Return the [X, Y] coordinate for the center point of the cell that contains the specified text.  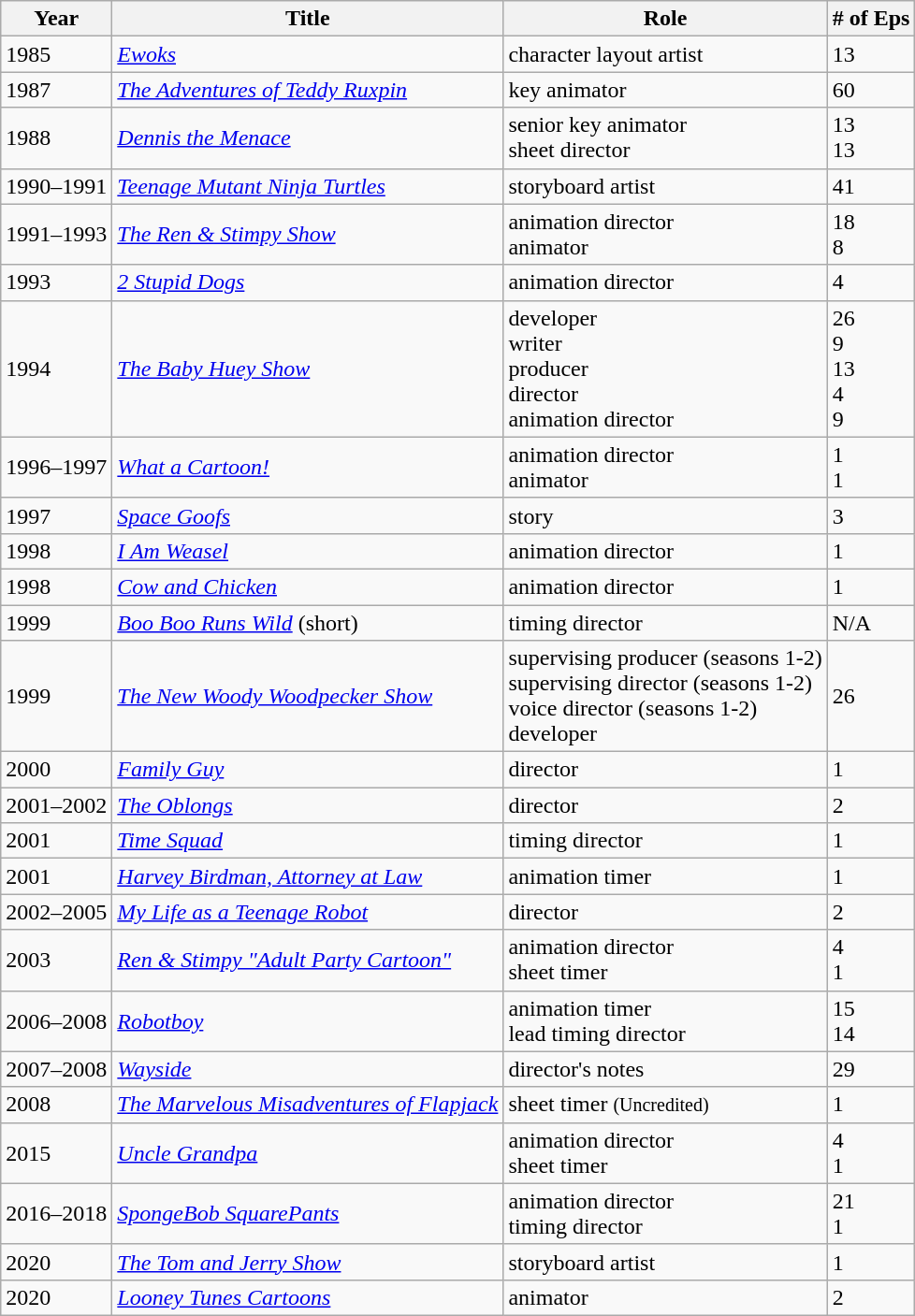
Space Goofs [308, 515]
# of Eps [871, 19]
Uncle Grandpa [308, 1152]
1990–1991 [56, 186]
2 Stupid Dogs [308, 282]
188 [871, 234]
Ren & Stimpy "Adult Party Cartoon" [308, 960]
The New Woody Woodpecker Show [308, 696]
2001–2002 [56, 805]
2003 [56, 960]
29 [871, 1069]
1988 [56, 138]
Ewoks [308, 54]
Robotboy [308, 1021]
1997 [56, 515]
1313 [871, 138]
Wayside [308, 1069]
3 [871, 515]
key animator [665, 90]
60 [871, 90]
1514 [871, 1021]
animator [665, 1297]
Boo Boo Runs Wild (short) [308, 622]
The Ren & Stimpy Show [308, 234]
The Tom and Jerry Show [308, 1262]
2015 [56, 1152]
1985 [56, 54]
Teenage Mutant Ninja Turtles [308, 186]
animation timer [665, 876]
animation directortiming director [665, 1214]
The Baby Huey Show [308, 369]
developerwriterproducerdirectoranimation director [665, 369]
13 [871, 54]
4 [871, 282]
N/A [871, 622]
The Adventures of Teddy Ruxpin [308, 90]
1994 [56, 369]
2002–2005 [56, 912]
The Oblongs [308, 805]
2007–2008 [56, 1069]
director's notes [665, 1069]
senior key animatorsheet director [665, 138]
animation timerlead timing director [665, 1021]
Harvey Birdman, Attorney at Law [308, 876]
2006–2008 [56, 1021]
Year [56, 19]
story [665, 515]
I Am Weasel [308, 551]
2691349 [871, 369]
Looney Tunes Cartoons [308, 1297]
2000 [56, 770]
My Life as a Teenage Robot [308, 912]
SpongeBob SquarePants [308, 1214]
211 [871, 1214]
1993 [56, 282]
1996–1997 [56, 468]
What a Cartoon! [308, 468]
11 [871, 468]
Dennis the Menace [308, 138]
Title [308, 19]
Cow and Chicken [308, 586]
The Marvelous Misadventures of Flapjack [308, 1105]
supervising producer (seasons 1-2)supervising director (seasons 1-2)voice director (seasons 1-2)developer [665, 696]
Time Squad [308, 841]
1991–1993 [56, 234]
26 [871, 696]
2008 [56, 1105]
1987 [56, 90]
Family Guy [308, 770]
sheet timer (Uncredited) [665, 1105]
character layout artist [665, 54]
Role [665, 19]
2016–2018 [56, 1214]
